Locate the cell with the specified text and output its (X, Y) center coordinate. 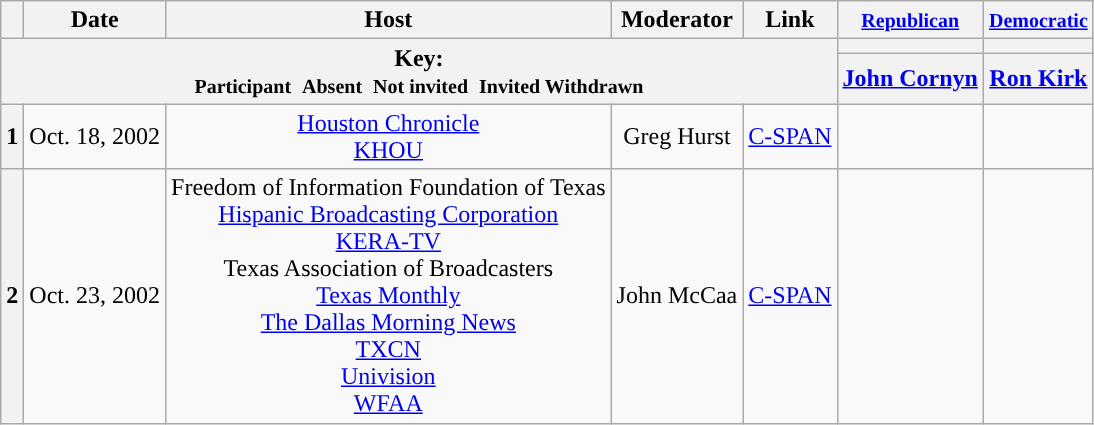
Link (790, 20)
John Cornyn (910, 78)
1 (12, 136)
John McCaa (677, 296)
Houston ChronicleKHOU (389, 136)
Moderator (677, 20)
Ron Kirk (1038, 78)
Democratic (1038, 20)
Greg Hurst (677, 136)
Key: Participant Absent Not invited Invited Withdrawn (419, 72)
Oct. 23, 2002 (95, 296)
Date (95, 20)
Republican (910, 20)
Oct. 18, 2002 (95, 136)
2 (12, 296)
Host (389, 20)
